Locate the cell with the specified text and output its (X, Y) center coordinate. 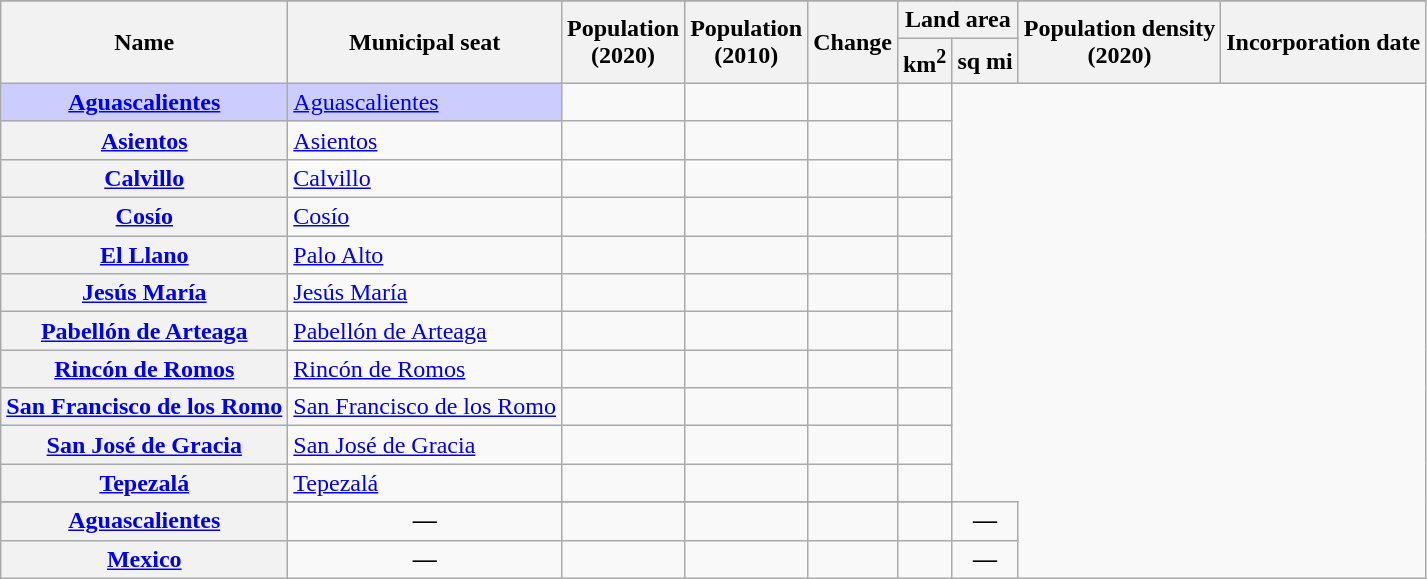
sq mi (985, 62)
km2 (924, 62)
Change (853, 42)
Population(2010) (746, 42)
Palo Alto (425, 255)
Population density(2020) (1119, 42)
Incorporation date (1324, 42)
Name (144, 42)
Land area (958, 20)
Mexico (144, 559)
Population(2020) (624, 42)
El Llano (144, 255)
Municipal seat (425, 42)
